Provide the [x, y] coordinate of the cell's center where the given text is located.  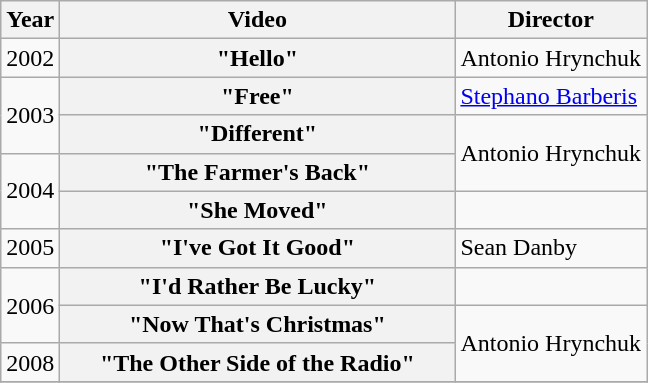
"She Moved" [258, 210]
Year [30, 20]
"The Farmer's Back" [258, 172]
Director [551, 20]
2004 [30, 191]
2006 [30, 305]
2005 [30, 248]
"The Other Side of the Radio" [258, 362]
"Different" [258, 134]
"Free" [258, 96]
"Now That's Christmas" [258, 324]
2008 [30, 362]
Video [258, 20]
2003 [30, 115]
"I'd Rather Be Lucky" [258, 286]
"I've Got It Good" [258, 248]
Stephano Barberis [551, 96]
Sean Danby [551, 248]
"Hello" [258, 58]
2002 [30, 58]
